Capture the cell that displays the provided text and extract its (x, y) central coordinate. 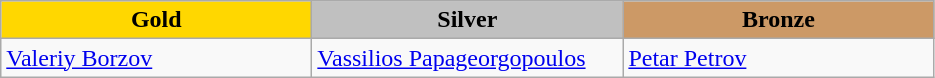
Petar Petrov (778, 58)
Valeriy Borzov (156, 58)
Gold (156, 20)
Silver (468, 20)
Vassilios Papageorgopoulos (468, 58)
Bronze (778, 20)
